From the cell containing the given text, extract its center point as [x, y] coordinate. 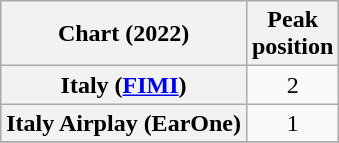
1 [292, 123]
Chart (2022) [124, 34]
2 [292, 85]
Italy (FIMI) [124, 85]
Italy Airplay (EarOne) [124, 123]
Peakposition [292, 34]
